Search for the cell housing the specified text and yield its (X, Y) center coordinate. 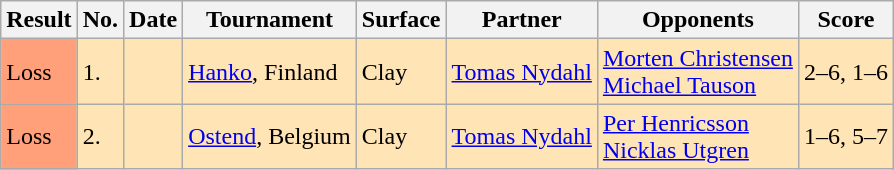
Result (39, 20)
Hanko, Finland (270, 72)
Date (154, 20)
2–6, 1–6 (846, 72)
Opponents (698, 20)
Per Henricsson Nicklas Utgren (698, 136)
Morten Christensen Michael Tauson (698, 72)
1. (100, 72)
Ostend, Belgium (270, 136)
1–6, 5–7 (846, 136)
No. (100, 20)
2. (100, 136)
Tournament (270, 20)
Surface (401, 20)
Score (846, 20)
Partner (522, 20)
